Return (x, y) of the center of cell containing provided text 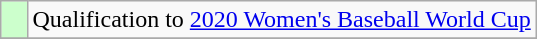
Qualification to 2020 Women's Baseball World Cup (282, 20)
